Determine the [X, Y] coordinate at the center of the cell enclosing the given text.  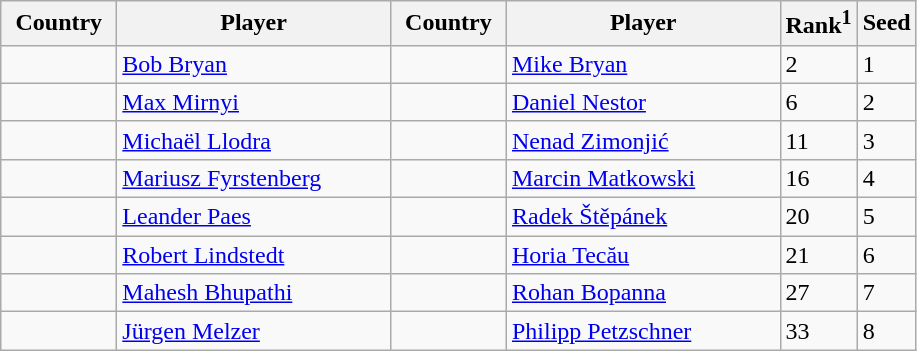
Seed [886, 24]
Rohan Bopanna [643, 293]
11 [818, 140]
4 [886, 178]
20 [818, 217]
Jürgen Melzer [254, 331]
Robert Lindstedt [254, 255]
Radek Štěpánek [643, 217]
Daniel Nestor [643, 102]
Michaël Llodra [254, 140]
Horia Tecău [643, 255]
Philipp Petzschner [643, 331]
3 [886, 140]
Mike Bryan [643, 64]
27 [818, 293]
1 [886, 64]
33 [818, 331]
Mahesh Bhupathi [254, 293]
Leander Paes [254, 217]
Max Mirnyi [254, 102]
Bob Bryan [254, 64]
21 [818, 255]
8 [886, 331]
Marcin Matkowski [643, 178]
Rank1 [818, 24]
16 [818, 178]
Nenad Zimonjić [643, 140]
7 [886, 293]
Mariusz Fyrstenberg [254, 178]
5 [886, 217]
